From the cell containing the given text, extract its center point as [X, Y] coordinate. 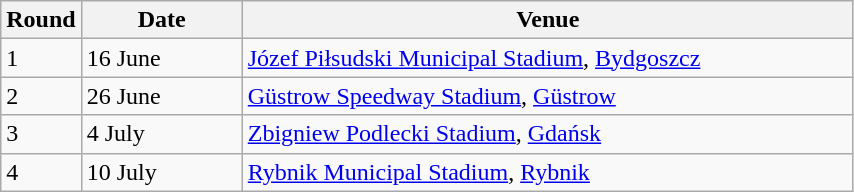
3 [41, 134]
Güstrow Speedway Stadium, Güstrow [548, 96]
2 [41, 96]
Round [41, 20]
Date [162, 20]
16 June [162, 58]
4 July [162, 134]
26 June [162, 96]
Venue [548, 20]
4 [41, 172]
Rybnik Municipal Stadium, Rybnik [548, 172]
1 [41, 58]
Zbigniew Podlecki Stadium, Gdańsk [548, 134]
Józef Piłsudski Municipal Stadium, Bydgoszcz [548, 58]
10 July [162, 172]
